Scan for the cell matching the given text and deliver its [x, y] coordinate at center. 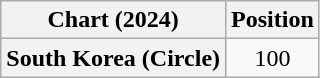
Position [273, 20]
Chart (2024) [114, 20]
100 [273, 58]
South Korea (Circle) [114, 58]
